Return (X, Y) of the center of cell containing provided text 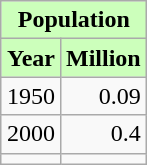
1950 (30, 96)
Year (30, 58)
0.4 (104, 134)
2000 (30, 134)
Population (74, 20)
0.09 (104, 96)
Million (104, 58)
